Output the [x, y] coordinate of the center of the cell containing the given text.  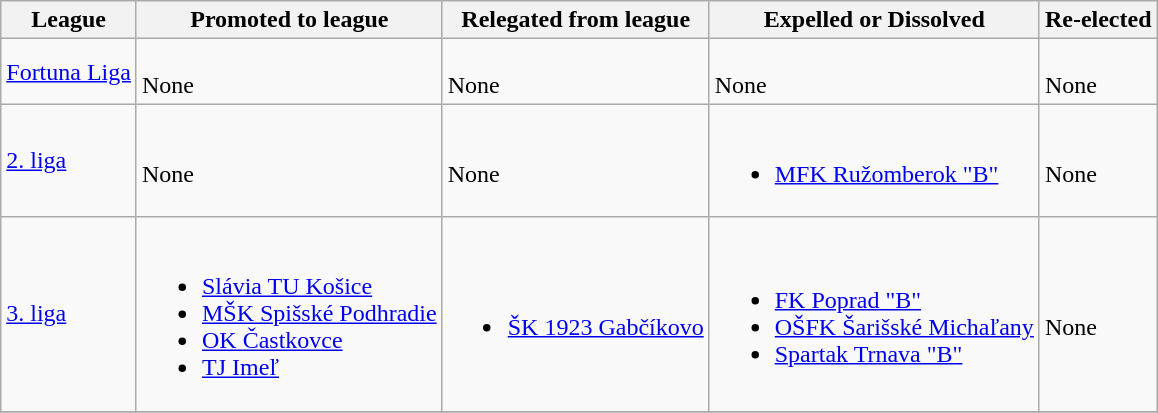
FK Poprad "B"OŠFK Šarišské MichaľanySpartak Trnava "B" [874, 314]
Expelled or Dissolved [874, 20]
3. liga [69, 314]
Promoted to league [289, 20]
Fortuna Liga [69, 72]
ŠK 1923 Gabčíkovo [576, 314]
League [69, 20]
Re-elected [1098, 20]
Slávia TU KošiceMŠK Spišské PodhradieOK ČastkovceTJ Imeľ [289, 314]
Relegated from league [576, 20]
MFK Ružomberok "B" [874, 160]
2. liga [69, 160]
